Detect which cell encompasses the target text, then output its [X, Y] center coordinate. 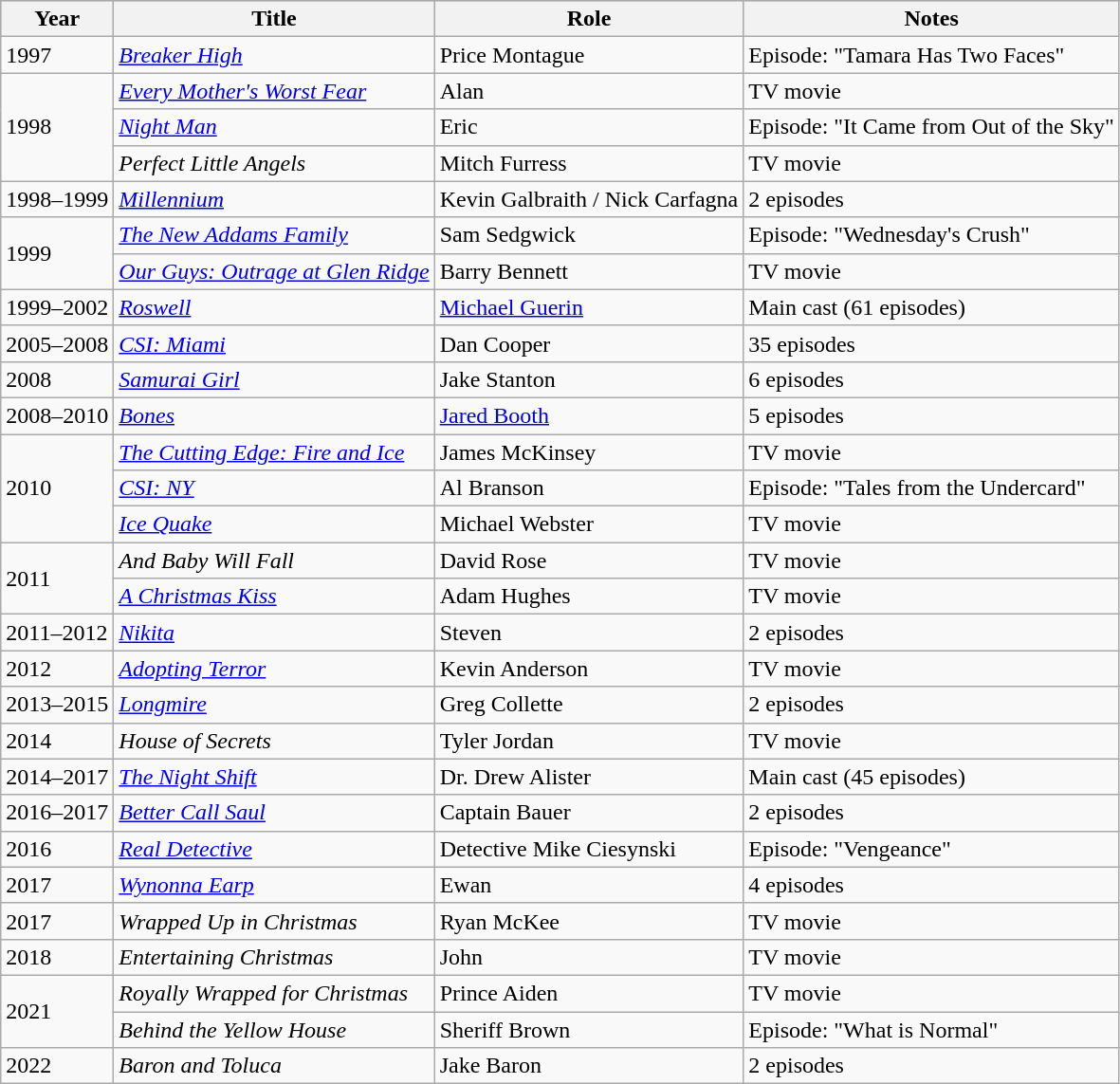
Adam Hughes [589, 597]
Jared Booth [589, 415]
Kevin Galbraith / Nick Carfagna [589, 199]
Bones [274, 415]
Entertaining Christmas [274, 957]
1999–2002 [57, 307]
Samurai Girl [274, 379]
Greg Collette [589, 705]
And Baby Will Fall [274, 560]
Longmire [274, 705]
2008 [57, 379]
Dr. Drew Alister [589, 777]
Every Mother's Worst Fear [274, 91]
2011 [57, 579]
CSI: Miami [274, 343]
Episode: "Wednesday's Crush" [931, 235]
House of Secrets [274, 741]
Ice Quake [274, 524]
Ewan [589, 885]
Breaker High [274, 55]
35 episodes [931, 343]
Episode: "What is Normal" [931, 1029]
Main cast (61 episodes) [931, 307]
Episode: "Tales from the Undercard" [931, 488]
Nikita [274, 633]
Baron and Toluca [274, 1066]
Millennium [274, 199]
2011–2012 [57, 633]
Steven [589, 633]
Michael Webster [589, 524]
Sam Sedgwick [589, 235]
Episode: "Tamara Has Two Faces" [931, 55]
Role [589, 19]
2012 [57, 669]
Episode: "It Came from Out of the Sky" [931, 127]
1998–1999 [57, 199]
1998 [57, 127]
Roswell [274, 307]
Our Guys: Outrage at Glen Ridge [274, 271]
Title [274, 19]
The Night Shift [274, 777]
Dan Cooper [589, 343]
Year [57, 19]
Wynonna Earp [274, 885]
2016 [57, 849]
Episode: "Vengeance" [931, 849]
Mitch Furress [589, 163]
Jake Baron [589, 1066]
Notes [931, 19]
A Christmas Kiss [274, 597]
Al Branson [589, 488]
6 episodes [931, 379]
Jake Stanton [589, 379]
2010 [57, 488]
Captain Bauer [589, 813]
Wrapped Up in Christmas [274, 921]
5 episodes [931, 415]
Price Montague [589, 55]
2022 [57, 1066]
Detective Mike Ciesynski [589, 849]
2005–2008 [57, 343]
The New Addams Family [274, 235]
James McKinsey [589, 452]
2016–2017 [57, 813]
Kevin Anderson [589, 669]
John [589, 957]
2014 [57, 741]
4 episodes [931, 885]
1997 [57, 55]
1999 [57, 253]
Behind the Yellow House [274, 1029]
Better Call Saul [274, 813]
Night Man [274, 127]
Sheriff Brown [589, 1029]
Prince Aiden [589, 993]
Main cast (45 episodes) [931, 777]
Michael Guerin [589, 307]
2021 [57, 1011]
Royally Wrapped for Christmas [274, 993]
Barry Bennett [589, 271]
Perfect Little Angels [274, 163]
2018 [57, 957]
The Cutting Edge: Fire and Ice [274, 452]
2013–2015 [57, 705]
2014–2017 [57, 777]
Alan [589, 91]
Eric [589, 127]
CSI: NY [274, 488]
Real Detective [274, 849]
David Rose [589, 560]
Ryan McKee [589, 921]
Adopting Terror [274, 669]
2008–2010 [57, 415]
Tyler Jordan [589, 741]
